Pinpoint the cell where the given text exists, returning its [x, y] midpoint coordinate. 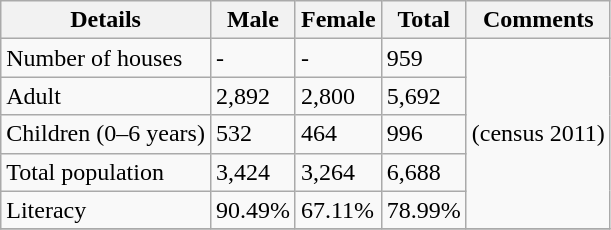
Literacy [106, 210]
Total [424, 20]
3,264 [338, 172]
Total population [106, 172]
3,424 [252, 172]
Female [338, 20]
67.11% [338, 210]
Details [106, 20]
6,688 [424, 172]
90.49% [252, 210]
Children (0–6 years) [106, 134]
5,692 [424, 96]
2,800 [338, 96]
464 [338, 134]
2,892 [252, 96]
(census 2011) [538, 134]
Adult [106, 96]
78.99% [424, 210]
996 [424, 134]
Male [252, 20]
Number of houses [106, 58]
Comments [538, 20]
959 [424, 58]
532 [252, 134]
